Determine the [X, Y] coordinate at the center of the cell enclosing the given text.  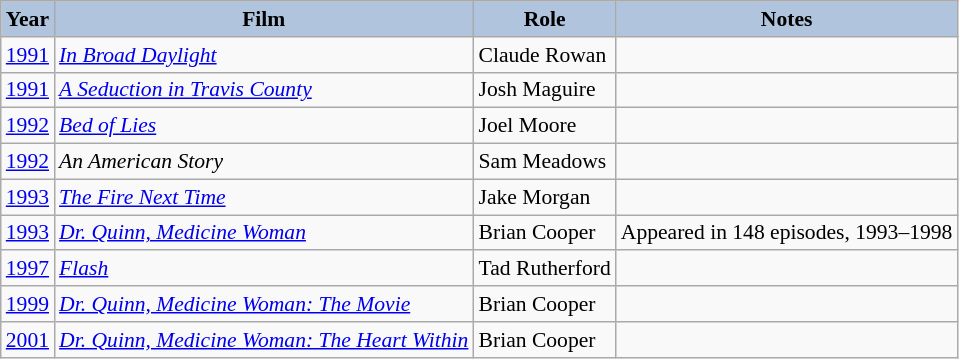
Joel Moore [544, 126]
Jake Morgan [544, 197]
Role [544, 19]
Film [264, 19]
An American Story [264, 162]
2001 [28, 340]
Dr. Quinn, Medicine Woman: The Movie [264, 304]
Appeared in 148 episodes, 1993–1998 [787, 233]
1999 [28, 304]
Sam Meadows [544, 162]
Year [28, 19]
Josh Maguire [544, 90]
Notes [787, 19]
Dr. Quinn, Medicine Woman: The Heart Within [264, 340]
Bed of Lies [264, 126]
Dr. Quinn, Medicine Woman [264, 233]
Tad Rutherford [544, 269]
A Seduction in Travis County [264, 90]
Flash [264, 269]
1997 [28, 269]
Claude Rowan [544, 55]
In Broad Daylight [264, 55]
The Fire Next Time [264, 197]
